Output the [X, Y] coordinate of the center of the cell containing the given text.  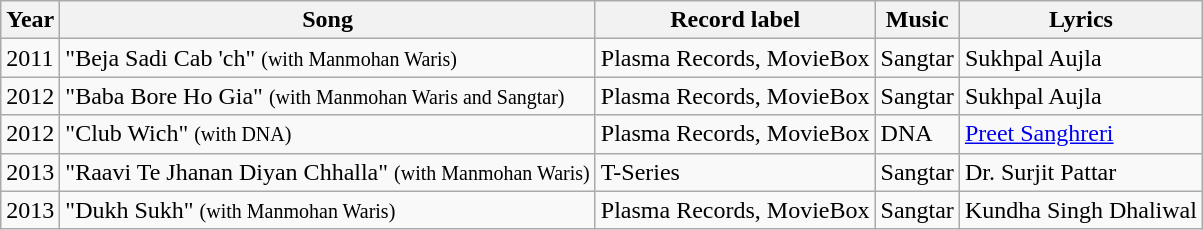
Record label [735, 20]
"Beja Sadi Cab 'ch" (with Manmohan Waris) [328, 58]
"Dukh Sukh" (with Manmohan Waris) [328, 210]
Lyrics [1080, 20]
Preet Sanghreri [1080, 134]
Song [328, 20]
Music [917, 20]
"Baba Bore Ho Gia" (with Manmohan Waris and Sangtar) [328, 96]
"Club Wich" (with DNA) [328, 134]
DNA [917, 134]
Kundha Singh Dhaliwal [1080, 210]
Year [30, 20]
Dr. Surjit Pattar [1080, 172]
2011 [30, 58]
"Raavi Te Jhanan Diyan Chhalla" (with Manmohan Waris) [328, 172]
T-Series [735, 172]
